Detect which cell encompasses the target text, then output its [x, y] center coordinate. 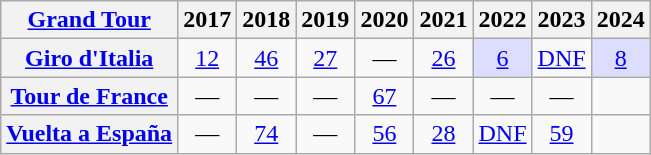
2017 [208, 20]
2019 [326, 20]
8 [620, 58]
2022 [502, 20]
Giro d'Italia [90, 58]
74 [266, 134]
12 [208, 58]
2024 [620, 20]
27 [326, 58]
2023 [562, 20]
6 [502, 58]
2021 [444, 20]
59 [562, 134]
2020 [384, 20]
Tour de France [90, 96]
26 [444, 58]
56 [384, 134]
28 [444, 134]
2018 [266, 20]
67 [384, 96]
46 [266, 58]
Vuelta a España [90, 134]
Grand Tour [90, 20]
